Scan for the cell matching the given text and deliver its [X, Y] coordinate at center. 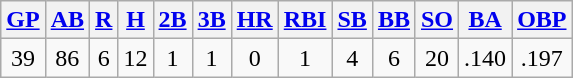
AB [67, 20]
20 [436, 58]
39 [23, 58]
.197 [542, 58]
BA [486, 20]
SB [352, 20]
2B [172, 20]
GP [23, 20]
OBP [542, 20]
3B [212, 20]
4 [352, 58]
.140 [486, 58]
SO [436, 20]
RBI [305, 20]
12 [136, 58]
0 [254, 58]
BB [394, 20]
HR [254, 20]
R [104, 20]
H [136, 20]
86 [67, 58]
